Pinpoint the cell where the given text exists, returning its (x, y) midpoint coordinate. 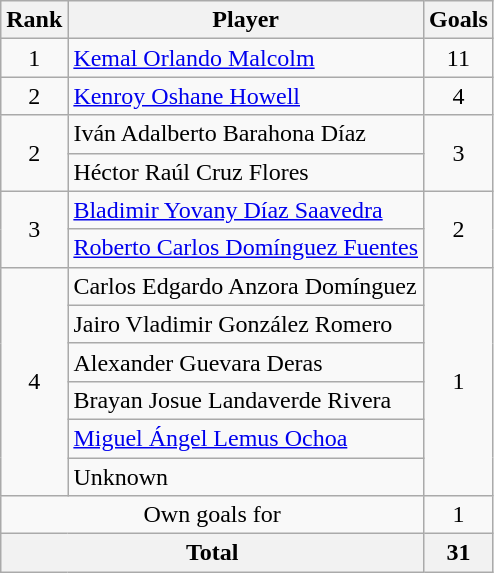
Jairo Vladimir González Romero (246, 324)
Bladimir Yovany Díaz Saavedra (246, 210)
Brayan Josue Landaverde Rivera (246, 400)
Alexander Guevara Deras (246, 362)
Own goals for (212, 515)
Kemal Orlando Malcolm (246, 58)
Player (246, 20)
Iván Adalberto Barahona Díaz (246, 134)
Unknown (246, 477)
31 (459, 553)
11 (459, 58)
Total (212, 553)
Rank (34, 20)
Goals (459, 20)
Kenroy Oshane Howell (246, 96)
Héctor Raúl Cruz Flores (246, 172)
Roberto Carlos Domínguez Fuentes (246, 248)
Carlos Edgardo Anzora Domínguez (246, 286)
Miguel Ángel Lemus Ochoa (246, 438)
